Find where the given text appears and provide that cell's center as [X, Y] coordinate. 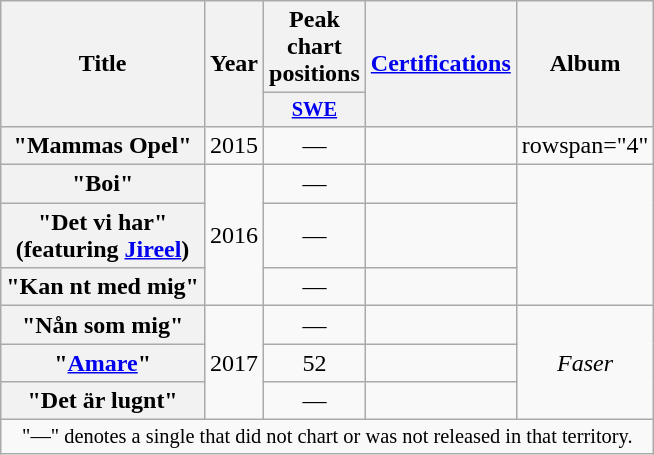
"Boi" [103, 184]
"Det vi har"(featuring Jireel) [103, 236]
2017 [234, 363]
Faser [585, 363]
"Nån som mig" [103, 325]
Album [585, 64]
Title [103, 64]
"Kan nt med mig" [103, 287]
"Mammas Opel" [103, 145]
"—" denotes a single that did not chart or was not released in that territory. [328, 437]
rowspan="4" [585, 145]
52 [315, 363]
Year [234, 64]
2015 [234, 145]
"Det är lugnt" [103, 401]
2016 [234, 236]
Certifications [440, 64]
SWE [315, 110]
"Amare" [103, 363]
Peak chart positions [315, 47]
